Return the (X, Y) coordinate for the center point of the cell that contains the specified text.  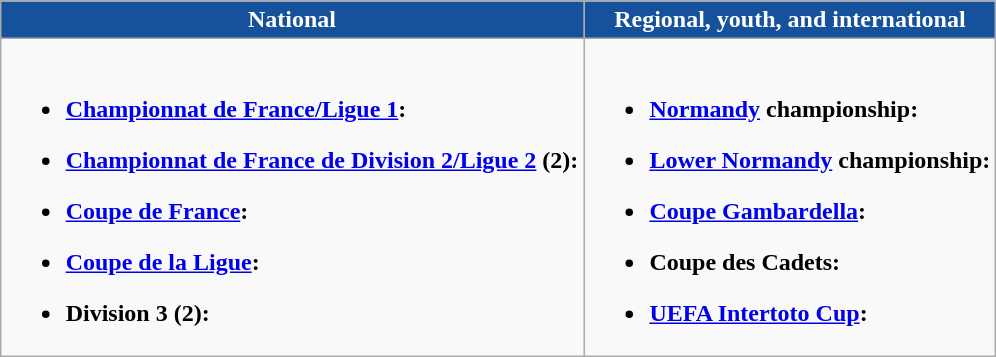
National (292, 20)
Regional, youth, and international (790, 20)
Championnat de France/Ligue 1:Championnat de France de Division 2/Ligue 2 (2):Coupe de France:Coupe de la Ligue:Division 3 (2): (292, 198)
Normandy championship:Lower Normandy championship:Coupe Gambardella:Coupe des Cadets:UEFA Intertoto Cup: (790, 198)
